Output the [x, y] coordinate of the center of the cell containing the given text.  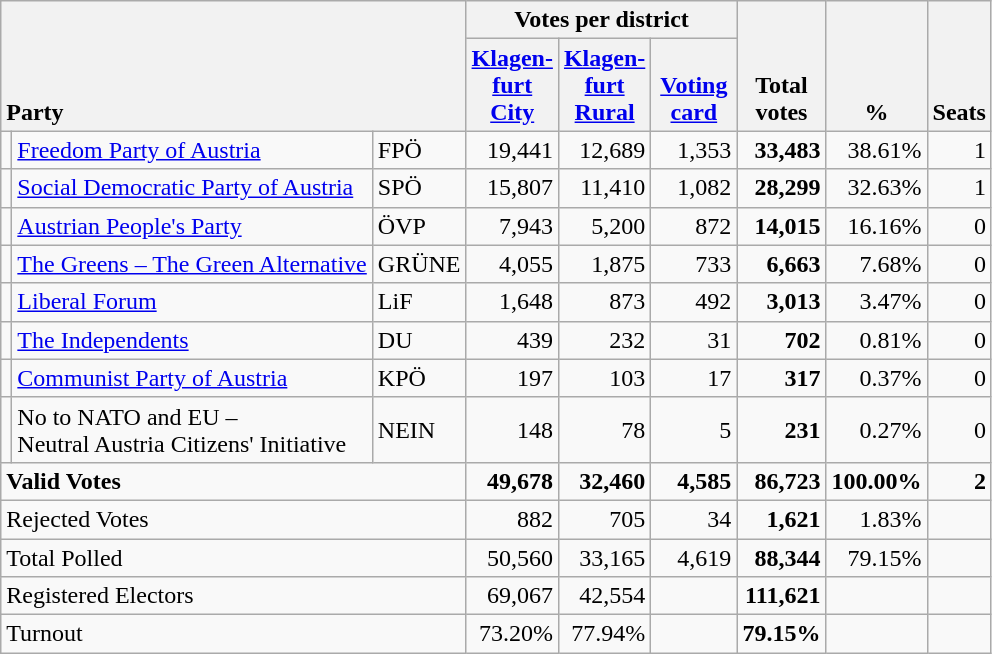
100.00% [876, 481]
38.61% [876, 150]
14,015 [782, 226]
33,483 [782, 150]
Communist Party of Austria [192, 378]
16.16% [876, 226]
1,875 [604, 264]
Freedom Party of Austria [192, 150]
Austrian People's Party [192, 226]
733 [694, 264]
69,067 [512, 596]
4,055 [512, 264]
Rejected Votes [234, 519]
4,585 [694, 481]
Turnout [234, 634]
3.47% [876, 302]
86,723 [782, 481]
439 [512, 340]
Votingcard [694, 85]
19,441 [512, 150]
1,648 [512, 302]
15,807 [512, 188]
73.20% [512, 634]
88,344 [782, 557]
DU [419, 340]
32.63% [876, 188]
Liberal Forum [192, 302]
Klagen-furtRural [604, 85]
17 [694, 378]
7.68% [876, 264]
Klagen-furtCity [512, 85]
148 [512, 430]
882 [512, 519]
11,410 [604, 188]
111,621 [782, 596]
873 [604, 302]
702 [782, 340]
Party [234, 66]
GRÜNE [419, 264]
SPÖ [419, 188]
197 [512, 378]
103 [604, 378]
% [876, 66]
NEIN [419, 430]
The Greens – The Green Alternative [192, 264]
492 [694, 302]
LiF [419, 302]
Social Democratic Party of Austria [192, 188]
3,013 [782, 302]
231 [782, 430]
50,560 [512, 557]
KPÖ [419, 378]
0.37% [876, 378]
33,165 [604, 557]
5 [694, 430]
Votes per district [602, 20]
1.83% [876, 519]
31 [694, 340]
4,619 [694, 557]
317 [782, 378]
1,082 [694, 188]
1,621 [782, 519]
0.27% [876, 430]
The Independents [192, 340]
FPÖ [419, 150]
28,299 [782, 188]
Totalvotes [782, 66]
Valid Votes [234, 481]
Seats [959, 66]
6,663 [782, 264]
5,200 [604, 226]
77.94% [604, 634]
No to NATO and EU –Neutral Austria Citizens' Initiative [192, 430]
12,689 [604, 150]
42,554 [604, 596]
32,460 [604, 481]
49,678 [512, 481]
0.81% [876, 340]
ÖVP [419, 226]
1,353 [694, 150]
872 [694, 226]
232 [604, 340]
2 [959, 481]
Total Polled [234, 557]
Registered Electors [234, 596]
705 [604, 519]
7,943 [512, 226]
78 [604, 430]
34 [694, 519]
